Return the [x, y] coordinate for the center point of the cell that contains the specified text.  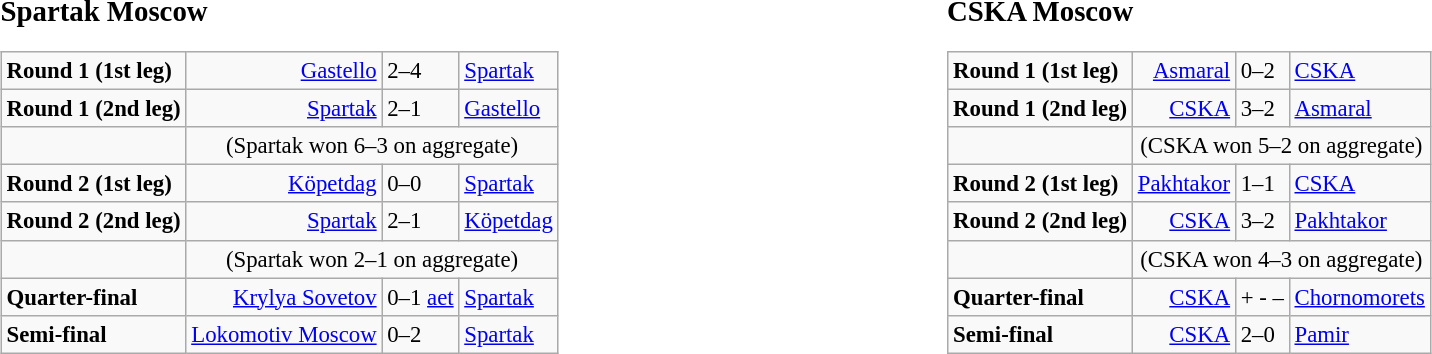
Chornomorets [1360, 297]
Krylya Sovetov [284, 297]
2–0 [1262, 334]
0–0 [420, 184]
0–1 aet [420, 297]
Pamir [1360, 334]
(CSKA won 4–3 on aggregate) [1281, 259]
2–4 [420, 71]
(Spartak won 2–1 on aggregate) [372, 259]
(Spartak won 6–3 on aggregate) [372, 146]
1–1 [1262, 184]
(CSKA won 5–2 on aggregate) [1281, 146]
+ - – [1262, 297]
Lokomotiv Moscow [284, 334]
